Extract the (X, Y) coordinate from the center of the cell holding the provided text.  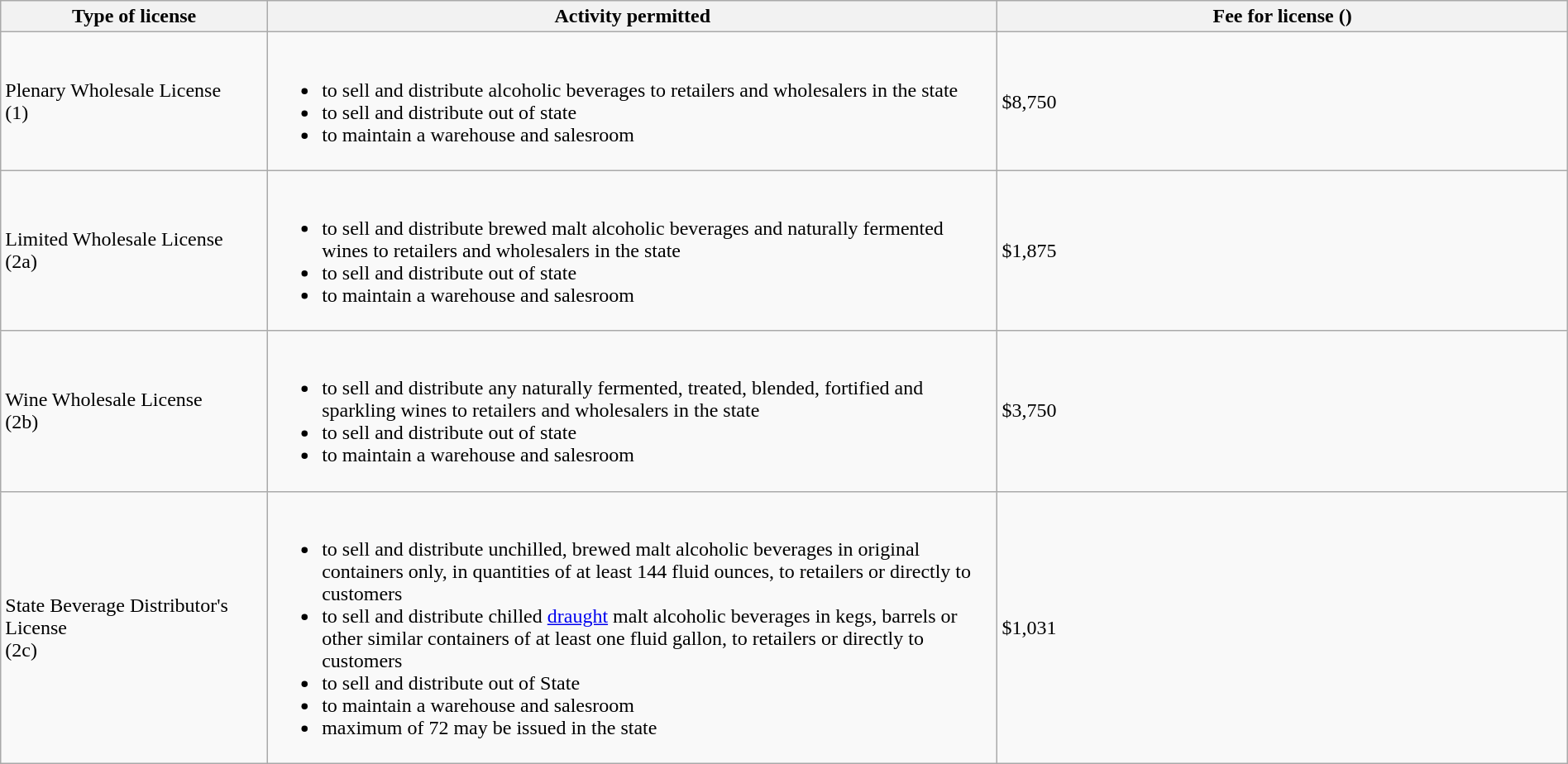
$3,750 (1282, 411)
Plenary Wholesale License(1) (134, 101)
Fee for license () (1282, 17)
Type of license (134, 17)
$1,875 (1282, 251)
Limited Wholesale License(2a) (134, 251)
Wine Wholesale License(2b) (134, 411)
$1,031 (1282, 627)
State Beverage Distributor's License(2c) (134, 627)
Activity permitted (633, 17)
$8,750 (1282, 101)
